From the cell containing the given text, extract its center point as (x, y) coordinate. 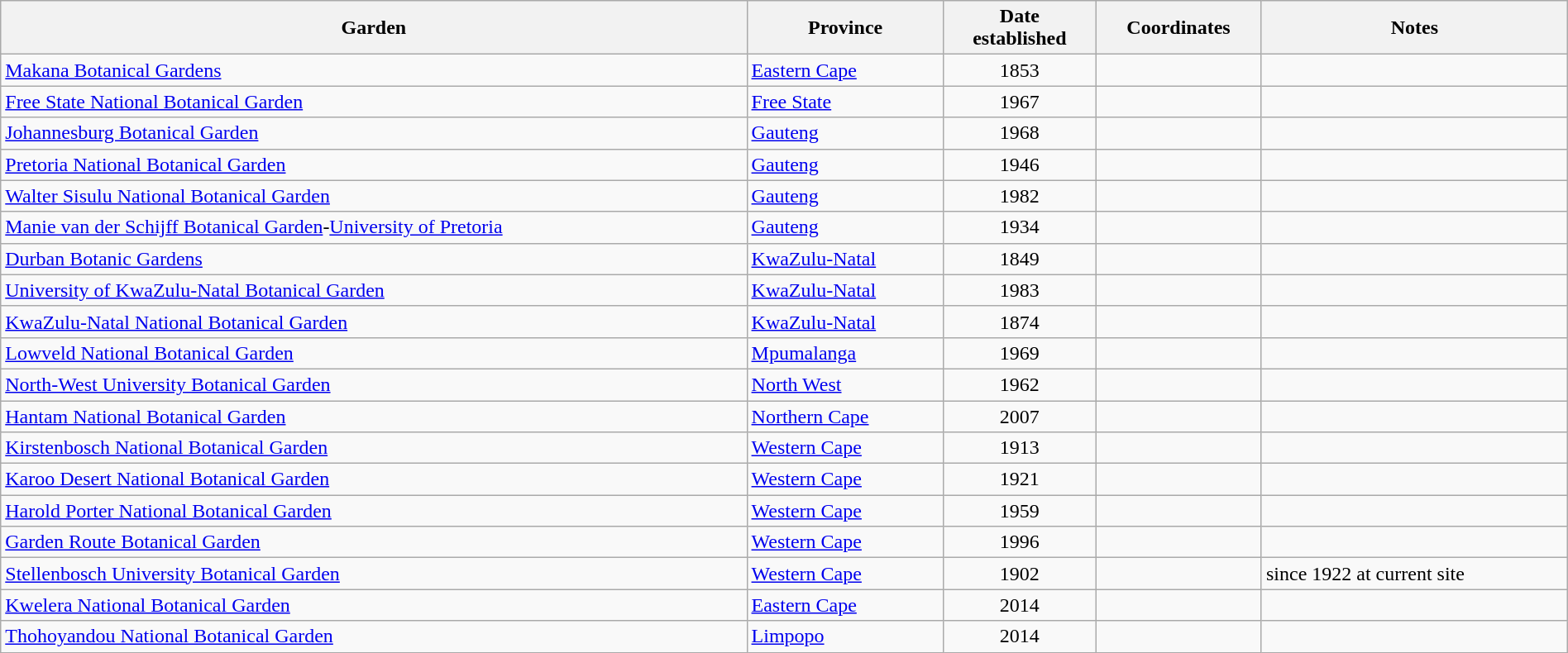
1913 (1019, 448)
Thohoyandou National Botanical Garden (374, 636)
1983 (1019, 290)
1849 (1019, 259)
Garden (374, 28)
1934 (1019, 227)
since 1922 at current site (1414, 574)
Pretoria National Botanical Garden (374, 164)
Manie van der Schijff Botanical Garden-University of Pretoria (374, 227)
Free State National Botanical Garden (374, 102)
Harold Porter National Botanical Garden (374, 511)
Stellenbosch University Botanical Garden (374, 574)
1874 (1019, 322)
Makana Botanical Gardens (374, 70)
Coordinates (1178, 28)
Karoo Desert National Botanical Garden (374, 479)
North West (845, 384)
Notes (1414, 28)
1968 (1019, 133)
1996 (1019, 542)
Limpopo (845, 636)
Northern Cape (845, 416)
1946 (1019, 164)
Durban Botanic Gardens (374, 259)
1853 (1019, 70)
1982 (1019, 196)
Free State (845, 102)
Hantam National Botanical Garden (374, 416)
Garden Route Botanical Garden (374, 542)
2007 (1019, 416)
1962 (1019, 384)
University of KwaZulu-Natal Botanical Garden (374, 290)
1921 (1019, 479)
Johannesburg Botanical Garden (374, 133)
Kirstenbosch National Botanical Garden (374, 448)
Dateestablished (1019, 28)
Mpumalanga (845, 353)
Kwelera National Botanical Garden (374, 605)
Walter Sisulu National Botanical Garden (374, 196)
1959 (1019, 511)
1902 (1019, 574)
Lowveld National Botanical Garden (374, 353)
KwaZulu-Natal National Botanical Garden (374, 322)
1969 (1019, 353)
North-West University Botanical Garden (374, 384)
Province (845, 28)
1967 (1019, 102)
